Determine the (X, Y) coordinate at the center of the cell enclosing the given text.  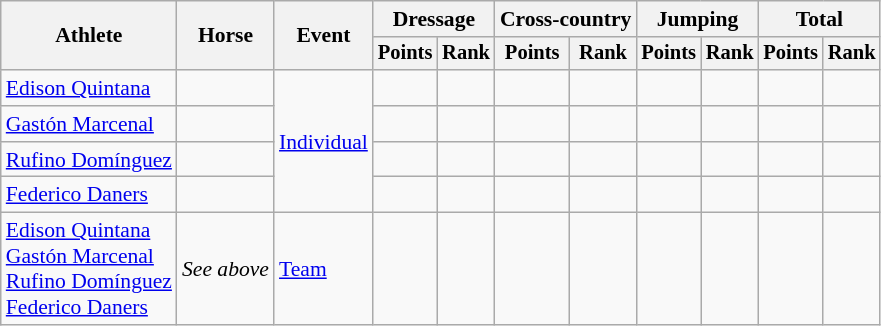
Event (324, 36)
Horse (226, 36)
Edison QuintanaGastón MarcenalRufino DomínguezFederico Daners (89, 269)
Individual (324, 141)
Athlete (89, 36)
Cross-country (566, 19)
Total (819, 19)
Federico Daners (89, 195)
Edison Quintana (89, 88)
Team (324, 269)
Dressage (434, 19)
Rufino Domínguez (89, 160)
Gastón Marcenal (89, 124)
Jumping (697, 19)
See above (226, 269)
